Identify which cell holds the provided text, then report its [x, y] central coordinate. 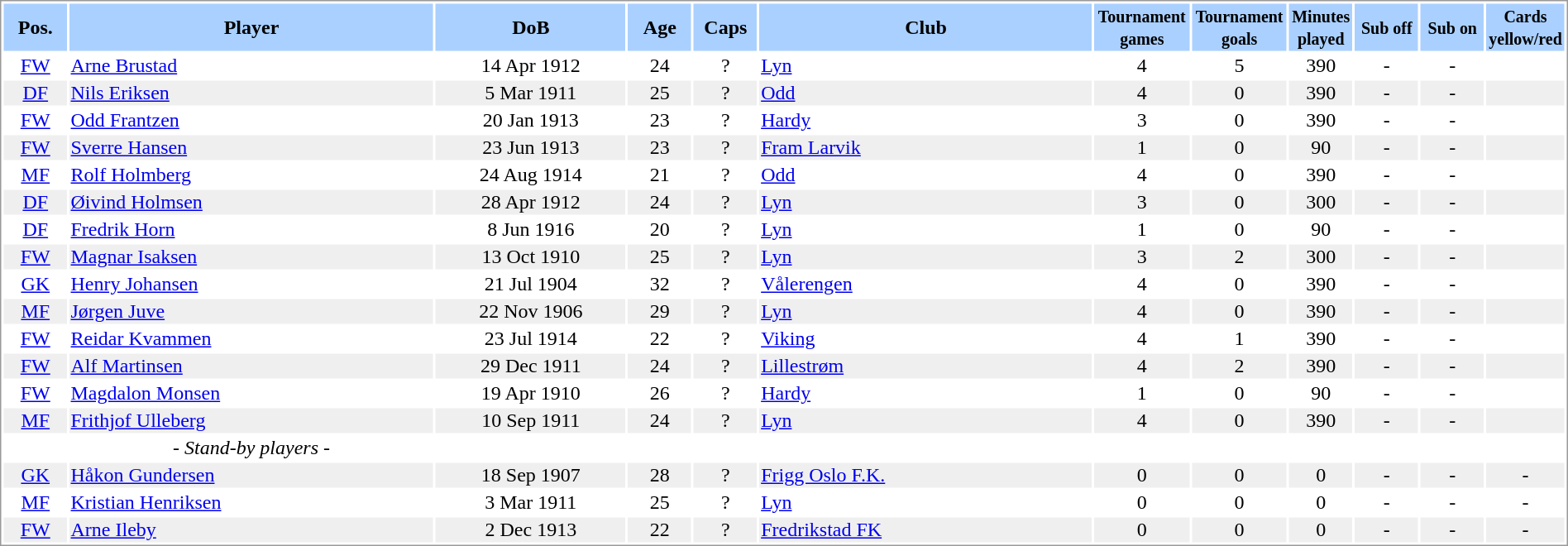
Henry Johansen [251, 284]
Arne Ileby [251, 530]
Vålerengen [926, 284]
20 [660, 229]
8 Jun 1916 [531, 229]
29 Dec 1911 [531, 366]
14 Apr 1912 [531, 65]
Magdalon Monsen [251, 393]
23 Jul 1914 [531, 338]
Viking [926, 338]
Lillestrøm [926, 366]
21 Jul 1904 [531, 284]
Frithjof Ulleberg [251, 421]
32 [660, 284]
Sub on [1452, 26]
Sub off [1386, 26]
18 Sep 1907 [531, 476]
19 Apr 1910 [531, 393]
Age [660, 26]
5 Mar 1911 [531, 93]
Club [926, 26]
Håkon Gundersen [251, 476]
Øivind Holmsen [251, 203]
2 Dec 1913 [531, 530]
13 Oct 1910 [531, 257]
- Stand-by players - [251, 448]
Fredrikstad FK [926, 530]
24 Aug 1914 [531, 175]
Pos. [35, 26]
21 [660, 175]
3 Mar 1911 [531, 502]
20 Jan 1913 [531, 120]
Fram Larvik [926, 148]
10 Sep 1911 [531, 421]
23 Jun 1913 [531, 148]
Caps [726, 26]
Minutesplayed [1322, 26]
Reidar Kvammen [251, 338]
Magnar Isaksen [251, 257]
Odd Frantzen [251, 120]
Tournamentgames [1141, 26]
28 [660, 476]
Alf Martinsen [251, 366]
Rolf Holmberg [251, 175]
Kristian Henriksen [251, 502]
Cardsyellow/red [1526, 26]
Tournamentgoals [1239, 26]
29 [660, 312]
26 [660, 393]
DoB [531, 26]
22 Nov 1906 [531, 312]
Nils Eriksen [251, 93]
28 Apr 1912 [531, 203]
Arne Brustad [251, 65]
Fredrik Horn [251, 229]
Frigg Oslo F.K. [926, 476]
Player [251, 26]
Jørgen Juve [251, 312]
Sverre Hansen [251, 148]
5 [1239, 65]
